Capture the cell that displays the provided text and extract its [X, Y] central coordinate. 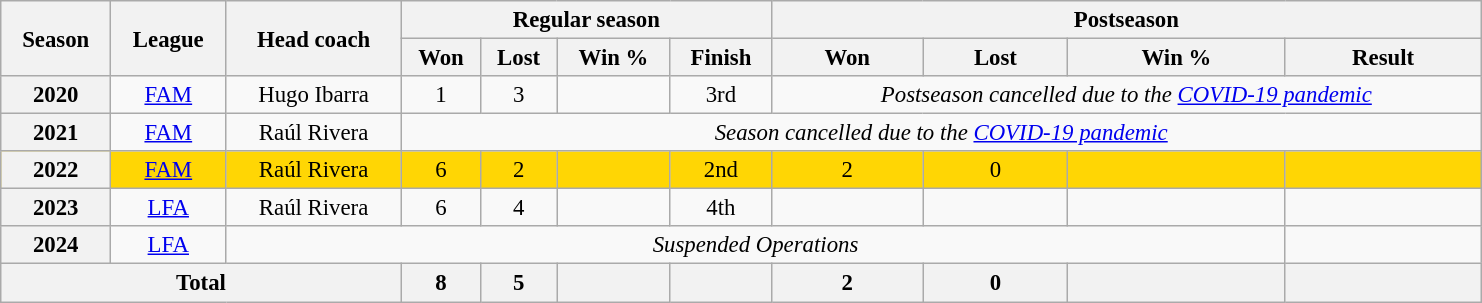
4 [519, 208]
Regular season [586, 20]
3 [519, 95]
2nd [720, 170]
Season cancelled due to the COVID-19 pandemic [941, 133]
Hugo Ibarra [314, 95]
Season [56, 38]
Total [201, 283]
Suspended Operations [756, 245]
2023 [56, 208]
League [168, 38]
2024 [56, 245]
Result [1383, 58]
Postseason [1126, 20]
Head coach [314, 38]
Postseason cancelled due to the COVID-19 pandemic [1126, 95]
2020 [56, 95]
2021 [56, 133]
8 [440, 283]
2022 [56, 170]
3rd [720, 95]
4th [720, 208]
5 [519, 283]
1 [440, 95]
Finish [720, 58]
